Search for the cell housing the specified text and yield its [X, Y] center coordinate. 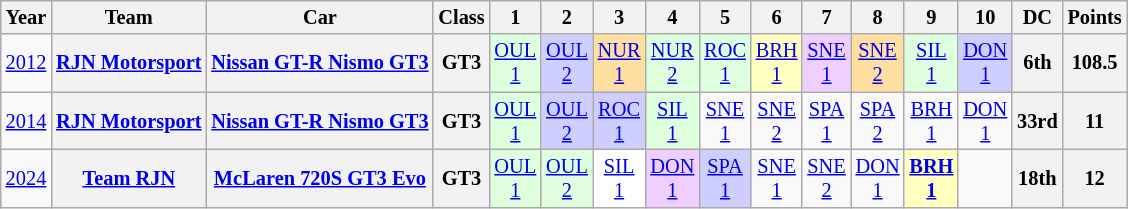
8 [878, 17]
6th [1037, 63]
McLaren 720S GT3 Evo [320, 178]
NUR1 [620, 63]
Class [461, 17]
SPA2 [878, 121]
2012 [26, 63]
2 [567, 17]
Team [128, 17]
7 [826, 17]
12 [1095, 178]
2024 [26, 178]
9 [931, 17]
Team RJN [128, 178]
5 [725, 17]
2014 [26, 121]
NUR2 [672, 63]
Year [26, 17]
DC [1037, 17]
4 [672, 17]
6 [777, 17]
10 [985, 17]
18th [1037, 178]
Car [320, 17]
108.5 [1095, 63]
33rd [1037, 121]
11 [1095, 121]
Points [1095, 17]
1 [516, 17]
3 [620, 17]
